Pinpoint the cell where the given text exists, returning its (x, y) midpoint coordinate. 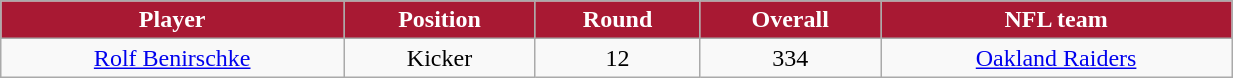
Oakland Raiders (1056, 58)
Player (172, 20)
Round (617, 20)
12 (617, 58)
Overall (790, 20)
Kicker (440, 58)
334 (790, 58)
Position (440, 20)
NFL team (1056, 20)
Rolf Benirschke (172, 58)
